For the text-containing cell, return its midpoint in [x, y] coordinate format. 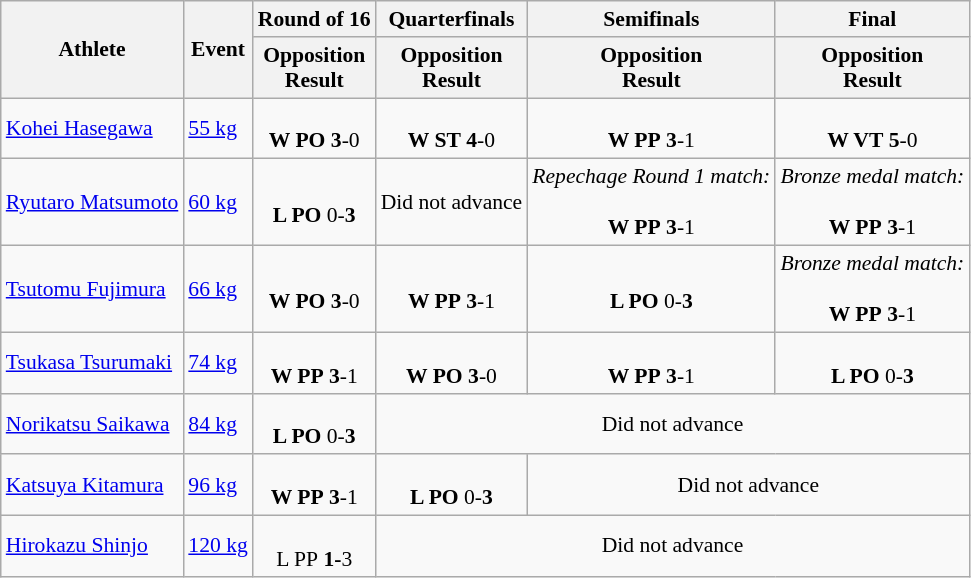
Katsuya Kitamura [92, 486]
Tsutomu Fujimura [92, 290]
L PP 1-3 [314, 546]
60 kg [218, 202]
Athlete [92, 50]
Ryutaro Matsumoto [92, 202]
Kohei Hasegawa [92, 128]
Round of 16 [314, 19]
96 kg [218, 486]
Final [872, 19]
74 kg [218, 362]
55 kg [218, 128]
Tsukasa Tsurumaki [92, 362]
Hirokazu Shinjo [92, 546]
Event [218, 50]
Repechage Round 1 match:W PP 3-1 [651, 202]
Semifinals [651, 19]
W VT 5-0 [872, 128]
84 kg [218, 424]
120 kg [218, 546]
W ST 4-0 [452, 128]
Quarterfinals [452, 19]
66 kg [218, 290]
Norikatsu Saikawa [92, 424]
